Provide the (X, Y) coordinate of the cell's center where the given text is located.  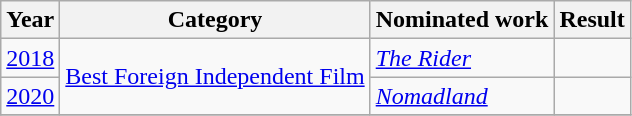
Nominated work (462, 20)
2020 (30, 96)
Category (215, 20)
Nomadland (462, 96)
2018 (30, 58)
The Rider (462, 58)
Result (592, 20)
Best Foreign Independent Film (215, 77)
Year (30, 20)
